Locate the cell with the specified text and output its [x, y] center coordinate. 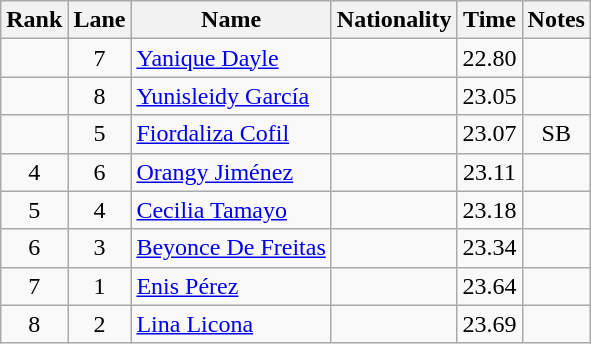
Name [231, 20]
Cecilia Tamayo [231, 210]
Fiordaliza Cofil [231, 134]
23.34 [490, 248]
1 [100, 286]
Yanique Dayle [231, 58]
Notes [556, 20]
23.05 [490, 96]
Orangy Jiménez [231, 172]
23.07 [490, 134]
2 [100, 324]
22.80 [490, 58]
23.69 [490, 324]
Yunisleidy García [231, 96]
Lina Licona [231, 324]
Time [490, 20]
SB [556, 134]
Nationality [394, 20]
Beyonce De Freitas [231, 248]
Lane [100, 20]
23.11 [490, 172]
Rank [34, 20]
23.64 [490, 286]
3 [100, 248]
23.18 [490, 210]
Enis Pérez [231, 286]
